Search for the cell housing the specified text and yield its [X, Y] center coordinate. 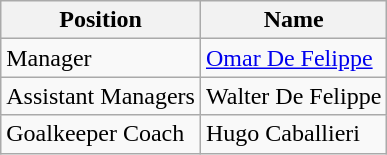
Position [101, 20]
Walter De Felippe [293, 96]
Manager [101, 58]
Assistant Managers [101, 96]
Name [293, 20]
Goalkeeper Coach [101, 134]
Hugo Caballieri [293, 134]
Omar De Felippe [293, 58]
